For the text-containing cell, return its midpoint in [X, Y] coordinate format. 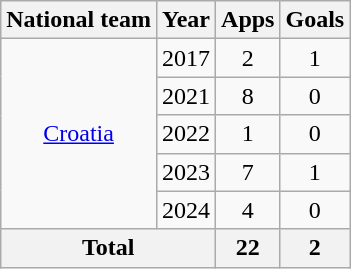
2024 [186, 210]
8 [248, 96]
2017 [186, 58]
22 [248, 248]
Croatia [79, 134]
Goals [315, 20]
Apps [248, 20]
Total [108, 248]
7 [248, 172]
National team [79, 20]
2023 [186, 172]
2021 [186, 96]
4 [248, 210]
2022 [186, 134]
Year [186, 20]
